Return (X, Y) of the center of cell containing provided text 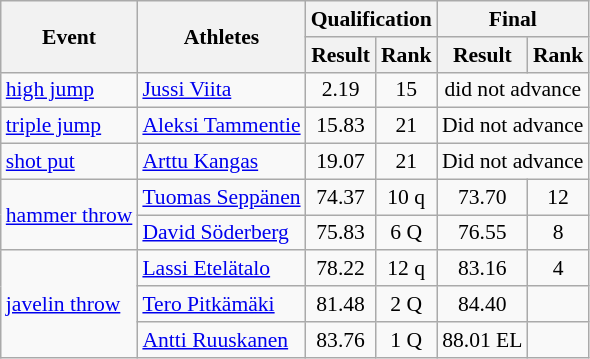
15 (406, 90)
84.40 (482, 304)
hammer throw (70, 214)
Athletes (221, 36)
David Söderberg (221, 233)
74.37 (341, 197)
did not advance (513, 90)
triple jump (70, 126)
Tuomas Seppänen (221, 197)
83.76 (341, 340)
76.55 (482, 233)
8 (558, 233)
javelin throw (70, 304)
1 Q (406, 340)
12 (558, 197)
6 Q (406, 233)
Arttu Kangas (221, 162)
73.70 (482, 197)
4 (558, 269)
19.07 (341, 162)
81.48 (341, 304)
Aleksi Tammentie (221, 126)
2 Q (406, 304)
78.22 (341, 269)
75.83 (341, 233)
10 q (406, 197)
Event (70, 36)
high jump (70, 90)
2.19 (341, 90)
15.83 (341, 126)
Antti Ruuskanen (221, 340)
Tero Pitkämäki (221, 304)
shot put (70, 162)
12 q (406, 269)
Lassi Etelätalo (221, 269)
Final (513, 19)
Jussi Viita (221, 90)
88.01 EL (482, 340)
83.16 (482, 269)
Qualification (372, 19)
